Output the (X, Y) coordinate of the center of the cell containing the given text.  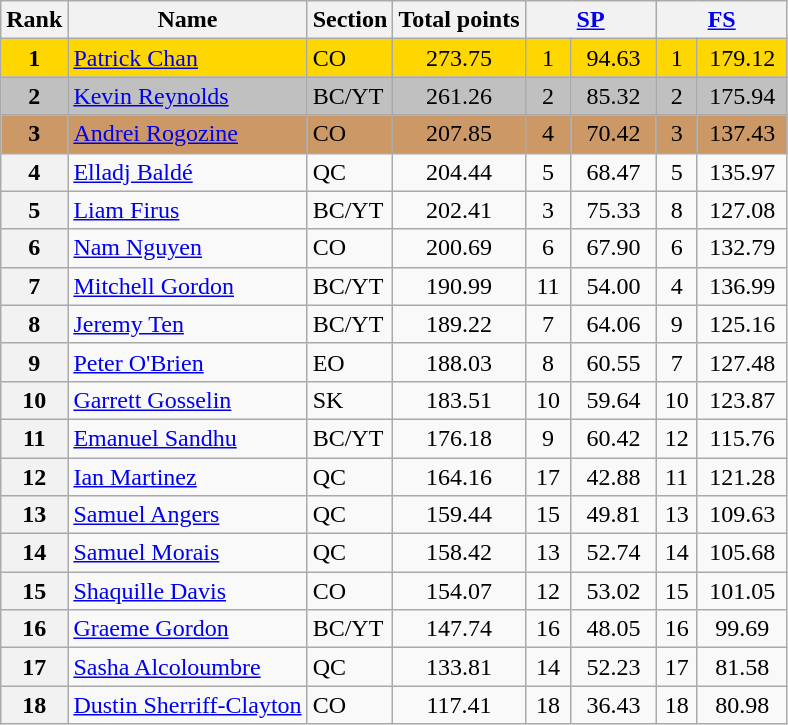
52.74 (614, 553)
Peter O'Brien (188, 362)
81.58 (742, 667)
125.16 (742, 324)
115.76 (742, 438)
75.33 (614, 210)
42.88 (614, 477)
204.44 (459, 172)
Elladj Baldé (188, 172)
159.44 (459, 515)
36.43 (614, 705)
Sasha Alcoloumbre (188, 667)
SK (350, 400)
189.22 (459, 324)
188.03 (459, 362)
133.81 (459, 667)
109.63 (742, 515)
273.75 (459, 58)
123.87 (742, 400)
127.08 (742, 210)
101.05 (742, 591)
48.05 (614, 629)
164.16 (459, 477)
59.64 (614, 400)
Graeme Gordon (188, 629)
Samuel Angers (188, 515)
200.69 (459, 248)
158.42 (459, 553)
Samuel Morais (188, 553)
154.07 (459, 591)
Ian Martinez (188, 477)
FS (722, 20)
Liam Firus (188, 210)
Emanuel Sandhu (188, 438)
Andrei Rogozine (188, 134)
85.32 (614, 96)
132.79 (742, 248)
137.43 (742, 134)
49.81 (614, 515)
Nam Nguyen (188, 248)
Jeremy Ten (188, 324)
179.12 (742, 58)
EO (350, 362)
261.26 (459, 96)
Shaquille Davis (188, 591)
175.94 (742, 96)
Patrick Chan (188, 58)
202.41 (459, 210)
127.48 (742, 362)
Total points (459, 20)
Mitchell Gordon (188, 286)
68.47 (614, 172)
80.98 (742, 705)
105.68 (742, 553)
52.23 (614, 667)
Name (188, 20)
60.55 (614, 362)
Section (350, 20)
70.42 (614, 134)
121.28 (742, 477)
54.00 (614, 286)
SP (590, 20)
67.90 (614, 248)
136.99 (742, 286)
135.97 (742, 172)
117.41 (459, 705)
Dustin Sherriff-Clayton (188, 705)
60.42 (614, 438)
53.02 (614, 591)
207.85 (459, 134)
183.51 (459, 400)
94.63 (614, 58)
64.06 (614, 324)
Garrett Gosselin (188, 400)
190.99 (459, 286)
99.69 (742, 629)
Rank (34, 20)
147.74 (459, 629)
176.18 (459, 438)
Kevin Reynolds (188, 96)
